Capture the cell that displays the provided text and extract its [X, Y] central coordinate. 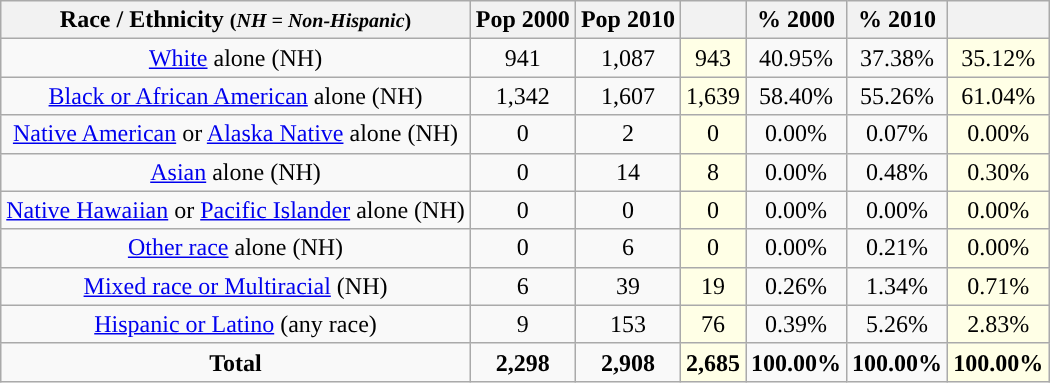
0.07% [898, 134]
1,342 [522, 96]
Race / Ethnicity (NH = Non-Hispanic) [236, 20]
Asian alone (NH) [236, 172]
37.38% [898, 58]
Hispanic or Latino (any race) [236, 324]
941 [522, 58]
19 [712, 286]
Mixed race or Multiracial (NH) [236, 286]
Other race alone (NH) [236, 248]
Pop 2010 [628, 20]
0.48% [898, 172]
0.26% [796, 286]
1.34% [898, 286]
0.71% [998, 286]
2,298 [522, 362]
58.40% [796, 96]
76 [712, 324]
Pop 2000 [522, 20]
2,908 [628, 362]
1,087 [628, 58]
% 2000 [796, 20]
Black or African American alone (NH) [236, 96]
943 [712, 58]
14 [628, 172]
0.21% [898, 248]
153 [628, 324]
2.83% [998, 324]
8 [712, 172]
Total [236, 362]
1,607 [628, 96]
5.26% [898, 324]
9 [522, 324]
55.26% [898, 96]
39 [628, 286]
Native Hawaiian or Pacific Islander alone (NH) [236, 210]
Native American or Alaska Native alone (NH) [236, 134]
40.95% [796, 58]
0.30% [998, 172]
2,685 [712, 362]
1,639 [712, 96]
35.12% [998, 58]
% 2010 [898, 20]
2 [628, 134]
61.04% [998, 96]
White alone (NH) [236, 58]
0.39% [796, 324]
